For the text-containing cell, return its midpoint in (x, y) coordinate format. 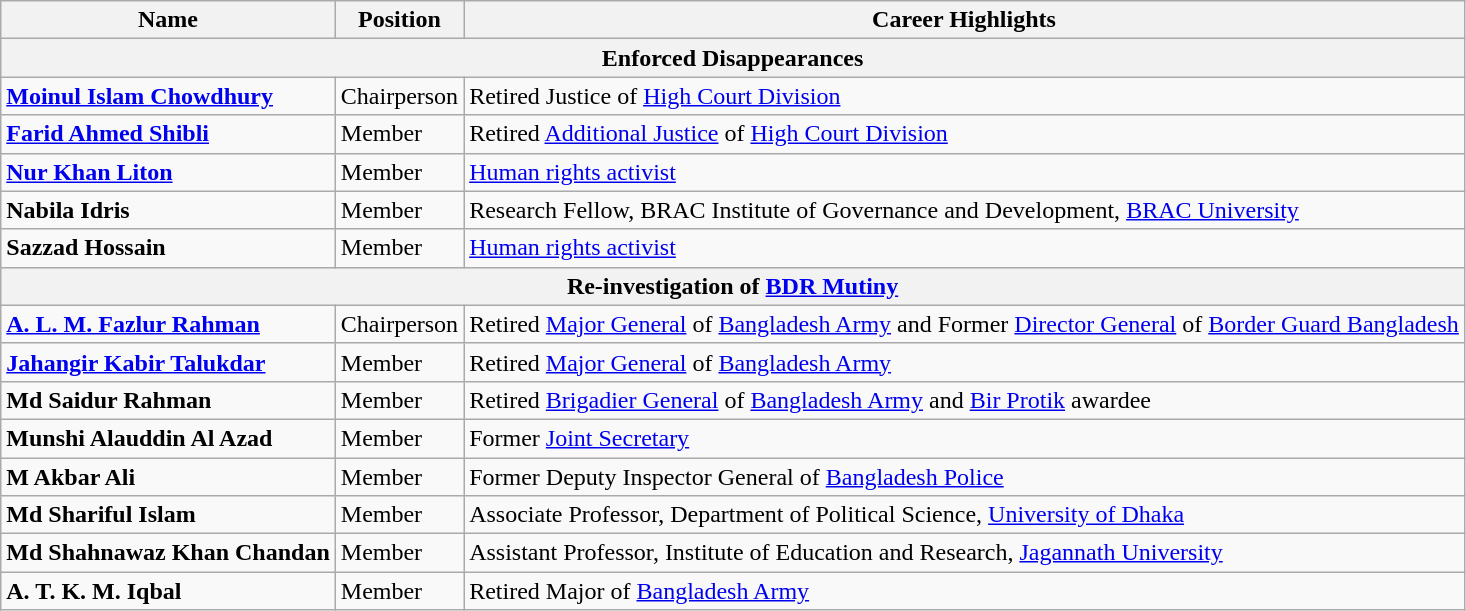
Retired Additional Justice of High Court Division (964, 134)
M Akbar Ali (168, 477)
Re-investigation of BDR Mutiny (733, 286)
Md Shahnawaz Khan Chandan (168, 553)
Farid Ahmed Shibli (168, 134)
Name (168, 20)
Enforced Disappearances (733, 58)
Retired Brigadier General of Bangladesh Army and Bir Protik awardee (964, 400)
Md Saidur Rahman (168, 400)
Research Fellow, BRAC Institute of Governance and Development, BRAC University (964, 210)
Former Deputy Inspector General of Bangladesh Police (964, 477)
Career Highlights (964, 20)
Retired Major General of Bangladesh Army (964, 362)
Associate Professor, Department of Political Science, University of Dhaka (964, 515)
Former Joint Secretary (964, 438)
Retired Major General of Bangladesh Army and Former Director General of Border Guard Bangladesh (964, 324)
Nur Khan Liton (168, 172)
Jahangir Kabir Talukdar (168, 362)
Position (399, 20)
Retired Major of Bangladesh Army (964, 591)
A. L. M. Fazlur Rahman (168, 324)
A. T. K. M. Iqbal (168, 591)
Assistant Professor, Institute of Education and Research, Jagannath University (964, 553)
Moinul Islam Chowdhury (168, 96)
Md Shariful Islam (168, 515)
Retired Justice of High Court Division (964, 96)
Munshi Alauddin Al Azad (168, 438)
Nabila Idris (168, 210)
Sazzad Hossain (168, 248)
